Return the (X, Y) coordinate for the center point of the cell that contains the specified text.  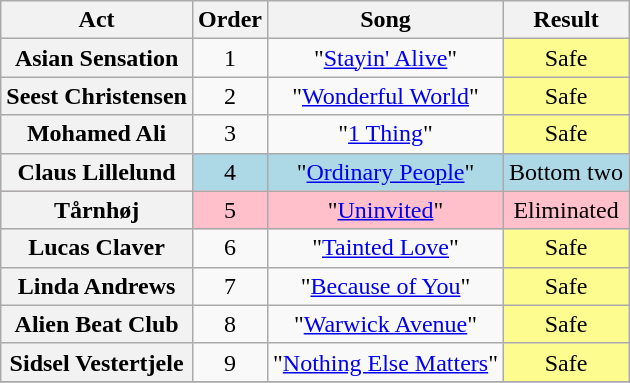
Mohamed Ali (97, 134)
Seest Christensen (97, 96)
Asian Sensation (97, 58)
Claus Lillelund (97, 172)
Linda Andrews (97, 286)
Order (230, 20)
8 (230, 324)
"Uninvited" (386, 210)
"Because of You" (386, 286)
4 (230, 172)
"1 Thing" (386, 134)
9 (230, 362)
5 (230, 210)
"Ordinary People" (386, 172)
Result (566, 20)
"Nothing Else Matters" (386, 362)
2 (230, 96)
"Warwick Avenue" (386, 324)
"Stayin' Alive" (386, 58)
Alien Beat Club (97, 324)
6 (230, 248)
Act (97, 20)
7 (230, 286)
1 (230, 58)
Song (386, 20)
Tårnhøj (97, 210)
3 (230, 134)
Eliminated (566, 210)
"Tainted Love" (386, 248)
Bottom two (566, 172)
"Wonderful World" (386, 96)
Lucas Claver (97, 248)
Sidsel Vestertjele (97, 362)
